Return [X, Y] of the center of cell containing provided text 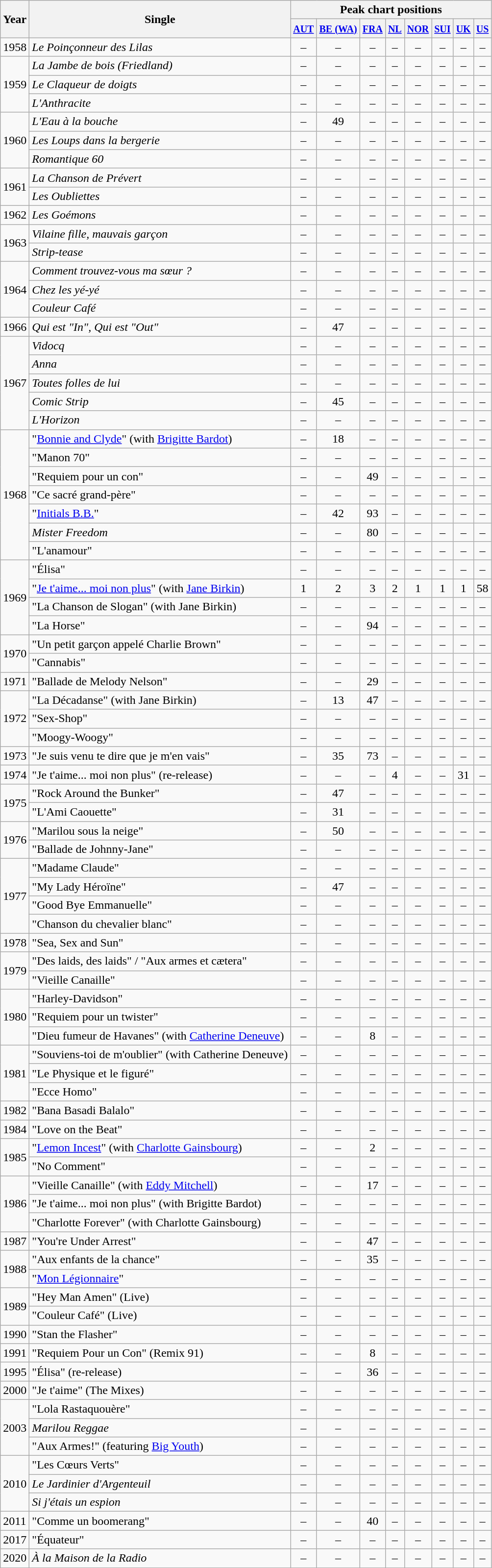
1973 [15, 756]
L'Horizon [160, 420]
Chez les yé-yé [160, 290]
"Vieille Canaille" [160, 980]
2011 [15, 1521]
La Chanson de Prévert [160, 177]
"Love on the Beat" [160, 1129]
29 [372, 681]
"Stan the Flasher" [160, 1334]
1978 [15, 943]
"Marilou sous la neige" [160, 831]
Year [15, 19]
"You're Under Arrest" [160, 1241]
1988 [15, 1269]
FRA [372, 28]
40 [372, 1521]
"Ce sacré grand-père" [160, 495]
1974 [15, 774]
58 [482, 588]
"Je t'aime... moi non plus" (with Jane Birkin) [160, 588]
"Madame Claude" [160, 868]
1976 [15, 840]
À la Maison de la Radio [160, 1558]
Single [160, 19]
"Chanson du chevalier blanc" [160, 924]
"Souviens-toi de m'oublier" (with Catherine Deneuve) [160, 1054]
"Je suis venu te dire que je m'en vais" [160, 756]
1991 [15, 1353]
"Rock Around the Bunker" [160, 793]
"Lola Rastaquouère" [160, 1409]
Vidocq [160, 346]
Couleur Café [160, 308]
"Bonnie and Clyde" (with Brigitte Bardot) [160, 439]
"Hey Man Amen" (Live) [160, 1297]
"Lemon Incest" (with Charlotte Gainsbourg) [160, 1148]
Comment trouvez-vous ma sœur ? [160, 271]
1977 [15, 896]
1958 [15, 47]
"Harley-Davidson" [160, 998]
Le Claqueur de doigts [160, 84]
Anna [160, 364]
1969 [15, 597]
UK [464, 28]
1961 [15, 187]
"Ballade de Johnny-Jane" [160, 849]
Marilou Reggae [160, 1428]
Strip-tease [160, 252]
"My Lady Héroïne" [160, 887]
"L'Ami Caouette" [160, 812]
US [482, 28]
18 [338, 439]
"Élisa" (re-release) [160, 1371]
"L'anamour" [160, 551]
SUI [443, 28]
L'Eau à la bouche [160, 122]
1971 [15, 681]
1970 [15, 653]
1982 [15, 1110]
1964 [15, 290]
1990 [15, 1334]
1967 [15, 383]
NL [395, 28]
"La Chanson de Slogan" (with Jane Birkin) [160, 607]
1963 [15, 243]
"Ballade de Melody Nelson" [160, 681]
"Les Cœurs Verts" [160, 1465]
Les Goémons [160, 215]
42 [338, 513]
1980 [15, 1017]
Qui est "In", Qui est "Out" [160, 327]
La Jambe de bois (Friedland) [160, 66]
94 [372, 625]
"Ecce Homo" [160, 1092]
"Sex-Shop" [160, 719]
1984 [15, 1129]
"Je t'aime... moi non plus" (re-release) [160, 774]
L'Anthracite [160, 103]
"Sea, Sex and Sun" [160, 943]
"Dieu fumeur de Havanes" (with Catherine Deneuve) [160, 1036]
80 [372, 532]
BE (WA) [338, 28]
4 [395, 774]
73 [372, 756]
Peak chart positions [391, 10]
Le Poinçonneur des Lilas [160, 47]
50 [338, 831]
"Initials B.B." [160, 513]
"Aux Armes!" (featuring Big Youth) [160, 1446]
"Charlotte Forever" (with Charlotte Gainsbourg) [160, 1222]
"La Horse" [160, 625]
1975 [15, 802]
2003 [15, 1427]
1986 [15, 1204]
Romantique 60 [160, 159]
"Aux enfants de la chance" [160, 1260]
"Un petit garçon appelé Charlie Brown" [160, 644]
1981 [15, 1073]
2000 [15, 1390]
17 [372, 1185]
1987 [15, 1241]
1985 [15, 1157]
"Des laids, des laids" / "Aux armes et cætera" [160, 961]
1960 [15, 140]
"Good Bye Emmanuelle" [160, 905]
NOR [418, 28]
"Élisa" [160, 570]
Mister Freedom [160, 532]
"Moogy-Woogy" [160, 737]
"Je t'aime" (The Mixes) [160, 1390]
"Vieille Canaille" (with Eddy Mitchell) [160, 1185]
1995 [15, 1371]
Les Loups dans la bergerie [160, 140]
1959 [15, 84]
"La Décadanse" (with Jane Birkin) [160, 700]
"Bana Basadi Balalo" [160, 1110]
1966 [15, 327]
1989 [15, 1306]
Si j'étais un espion [160, 1502]
36 [372, 1371]
2020 [15, 1558]
"Requiem pour un twister" [160, 1017]
45 [338, 401]
"Je t'aime... moi non plus" (with Brigitte Bardot) [160, 1204]
Toutes folles de lui [160, 383]
2010 [15, 1484]
2017 [15, 1540]
Le Jardinier d'Argenteuil [160, 1484]
1962 [15, 215]
13 [338, 700]
Les Oubliettes [160, 196]
"Mon Légionnaire" [160, 1278]
"Manon 70" [160, 457]
"Couleur Café" (Live) [160, 1316]
"Le Physique et le figuré" [160, 1073]
"Comme un boomerang" [160, 1521]
Comic Strip [160, 401]
"Requiem pour un con" [160, 476]
93 [372, 513]
1972 [15, 719]
1968 [15, 495]
"No Comment" [160, 1167]
"Cannabis" [160, 663]
3 [372, 588]
1979 [15, 971]
"Requiem Pour un Con" (Remix 91) [160, 1353]
AUT [304, 28]
Vilaine fille, mauvais garçon [160, 234]
"Équateur" [160, 1540]
